Return [x, y] of the center of cell containing provided text 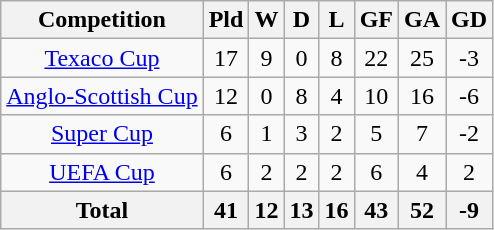
Texaco Cup [102, 58]
D [302, 20]
Anglo-Scottish Cup [102, 96]
1 [266, 134]
10 [376, 96]
GA [422, 20]
41 [226, 210]
-2 [470, 134]
7 [422, 134]
22 [376, 58]
Competition [102, 20]
GF [376, 20]
25 [422, 58]
9 [266, 58]
-9 [470, 210]
GD [470, 20]
13 [302, 210]
W [266, 20]
Super Cup [102, 134]
52 [422, 210]
5 [376, 134]
L [336, 20]
UEFA Cup [102, 172]
3 [302, 134]
-6 [470, 96]
17 [226, 58]
-3 [470, 58]
Pld [226, 20]
43 [376, 210]
Total [102, 210]
